Return the [X, Y] coordinate for the center point of the cell that contains the specified text.  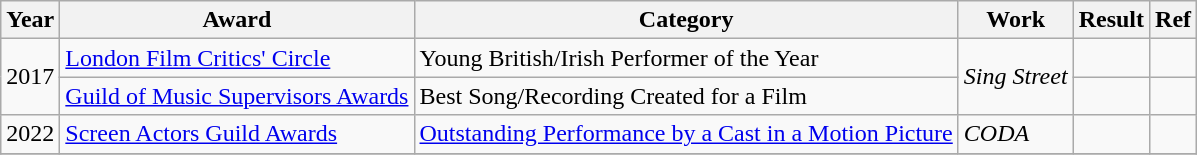
Best Song/Recording Created for a Film [686, 96]
Guild of Music Supervisors Awards [237, 96]
2017 [30, 77]
2022 [30, 134]
Result [1111, 20]
CODA [1016, 134]
Young British/Irish Performer of the Year [686, 58]
Sing Street [1016, 77]
Outstanding Performance by a Cast in a Motion Picture [686, 134]
Award [237, 20]
Category [686, 20]
Screen Actors Guild Awards [237, 134]
Year [30, 20]
Ref [1174, 20]
London Film Critics' Circle [237, 58]
Work [1016, 20]
